Locate the cell with the specified text and output its (X, Y) center coordinate. 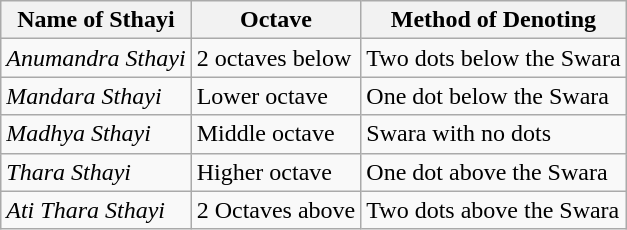
Middle octave (276, 134)
Two dots above the Swara (494, 210)
One dot below the Swara (494, 96)
Lower octave (276, 96)
Two dots below the Swara (494, 58)
Anumandra Sthayi (96, 58)
Madhya Sthayi (96, 134)
Mandara Sthayi (96, 96)
Thara Sthayi (96, 172)
2 Octaves above (276, 210)
Name of Sthayi (96, 20)
2 octaves below (276, 58)
One dot above the Swara (494, 172)
Higher octave (276, 172)
Method of Denoting (494, 20)
Ati Thara Sthayi (96, 210)
Octave (276, 20)
Swara with no dots (494, 134)
